Scan for the cell matching the given text and deliver its (x, y) coordinate at center. 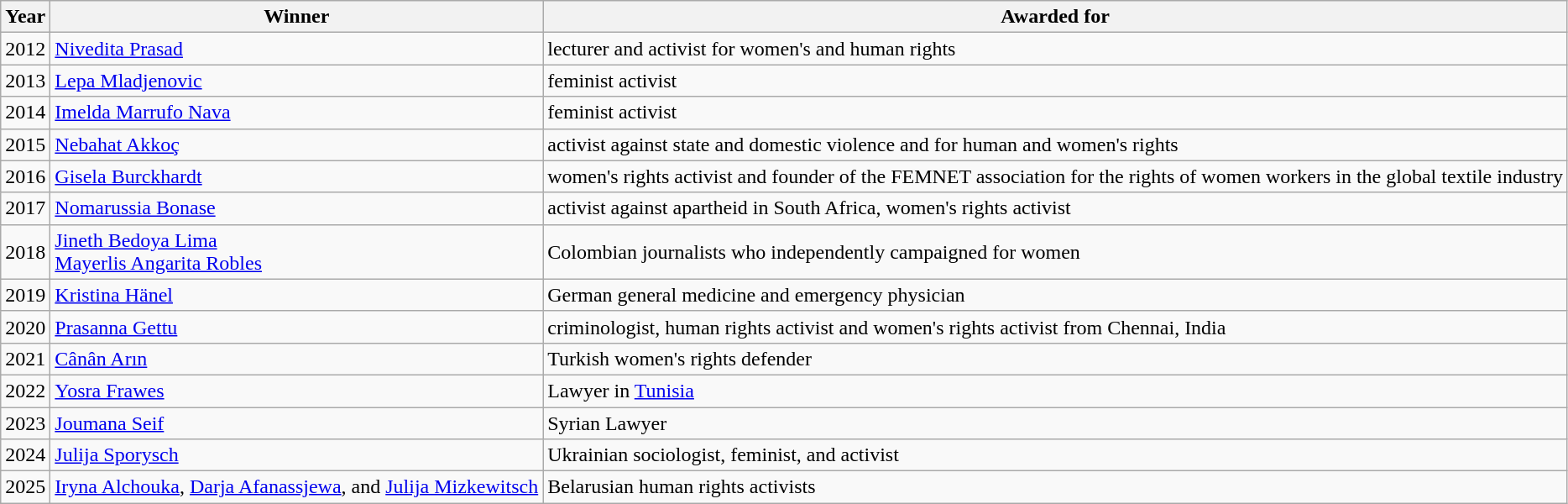
Joumana Seif (297, 423)
Colombian journalists who independently campaigned for women (1056, 252)
2022 (25, 391)
women's rights activist and founder of the FEMNET association for the rights of women workers in the global textile industry (1056, 176)
Gisela Burckhardt (297, 176)
2014 (25, 113)
Nivedita Prasad (297, 49)
2025 (25, 487)
Prasanna Gettu (297, 327)
2018 (25, 252)
Syrian Lawyer (1056, 423)
2020 (25, 327)
Winner (297, 17)
German general medicine and emergency physician (1056, 295)
2015 (25, 144)
criminologist, human rights activist and women's rights activist from Chennai, India (1056, 327)
Lawyer in Tunisia (1056, 391)
2012 (25, 49)
Belarusian human rights activists (1056, 487)
Awarded for (1056, 17)
2024 (25, 455)
2019 (25, 295)
2023 (25, 423)
Iryna Alchouka, Darja Afanassjewa, and Julija Mizkewitsch (297, 487)
Nebahat Akkoç (297, 144)
Jineth Bedoya Lima Mayerlis Angarita Robles (297, 252)
lecturer and activist for women's and human rights (1056, 49)
Kristina Hänel (297, 295)
Lepa Mladjenovic (297, 81)
Julija Sporysch (297, 455)
activist against state and domestic violence and for human and women's rights (1056, 144)
Year (25, 17)
Turkish women's rights defender (1056, 359)
activist against apartheid in South Africa, women's rights activist (1056, 208)
Ukrainian sociologist, feminist, and activist (1056, 455)
2021 (25, 359)
Nomarussia Bonase (297, 208)
Yosra Frawes (297, 391)
Cânân Arın (297, 359)
2017 (25, 208)
2016 (25, 176)
Imelda Marrufo Nava (297, 113)
2013 (25, 81)
